Return (x, y) of the center of cell containing provided text 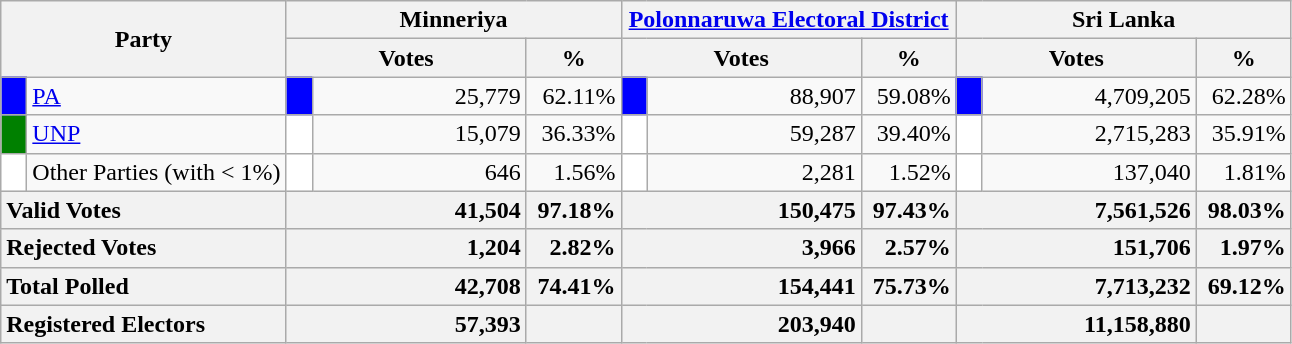
25,779 (419, 96)
1.52% (908, 172)
2.82% (574, 248)
39.40% (908, 134)
Minneriya (454, 20)
137,040 (1089, 172)
Other Parties (with < 1%) (156, 172)
1.56% (574, 172)
59.08% (908, 96)
Registered Electors (144, 324)
97.18% (574, 210)
74.41% (574, 286)
98.03% (1244, 210)
1.81% (1244, 172)
36.33% (574, 134)
Valid Votes (144, 210)
151,706 (1076, 248)
Polonnaruwa Electoral District (788, 20)
62.11% (574, 96)
2,281 (754, 172)
7,713,232 (1076, 286)
154,441 (741, 286)
150,475 (741, 210)
203,940 (741, 324)
Total Polled (144, 286)
15,079 (419, 134)
1,204 (406, 248)
7,561,526 (1076, 210)
88,907 (754, 96)
35.91% (1244, 134)
Party (144, 39)
41,504 (406, 210)
11,158,880 (1076, 324)
57,393 (406, 324)
646 (419, 172)
1.97% (1244, 248)
59,287 (754, 134)
Rejected Votes (144, 248)
97.43% (908, 210)
75.73% (908, 286)
69.12% (1244, 286)
42,708 (406, 286)
Sri Lanka (1124, 20)
2,715,283 (1089, 134)
3,966 (741, 248)
2.57% (908, 248)
62.28% (1244, 96)
UNP (156, 134)
PA (156, 96)
4,709,205 (1089, 96)
